Pinpoint the cell where the given text exists, returning its [x, y] midpoint coordinate. 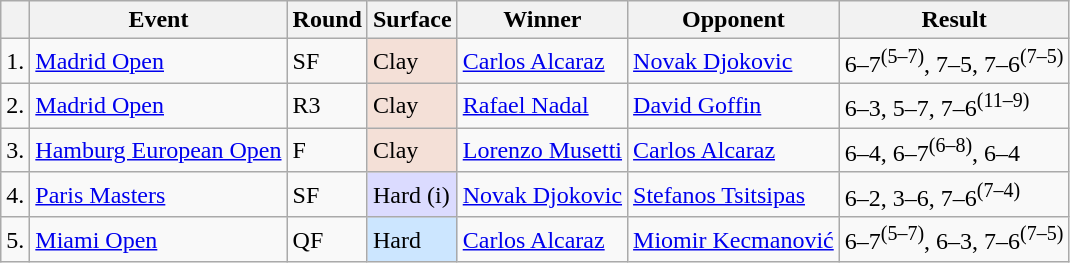
Hard [412, 240]
1. [16, 62]
Winner [542, 20]
Round [327, 20]
F [327, 150]
6–7(5–7), 7–5, 7–6(7–5) [954, 62]
3. [16, 150]
Hard (i) [412, 194]
David Goffin [734, 106]
Stefanos Tsitsipas [734, 194]
Miami Open [158, 240]
Rafael Nadal [542, 106]
Opponent [734, 20]
6–3, 5–7, 7–6(11–9) [954, 106]
QF [327, 240]
Surface [412, 20]
4. [16, 194]
Event [158, 20]
2. [16, 106]
Miomir Kecmanović [734, 240]
Lorenzo Musetti [542, 150]
Result [954, 20]
R3 [327, 106]
5. [16, 240]
Paris Masters [158, 194]
6–4, 6–7(6–8), 6–4 [954, 150]
6–7(5–7), 6–3, 7–6(7–5) [954, 240]
Hamburg European Open [158, 150]
6–2, 3–6, 7–6(7–4) [954, 194]
